Scan for the cell matching the given text and deliver its [X, Y] coordinate at center. 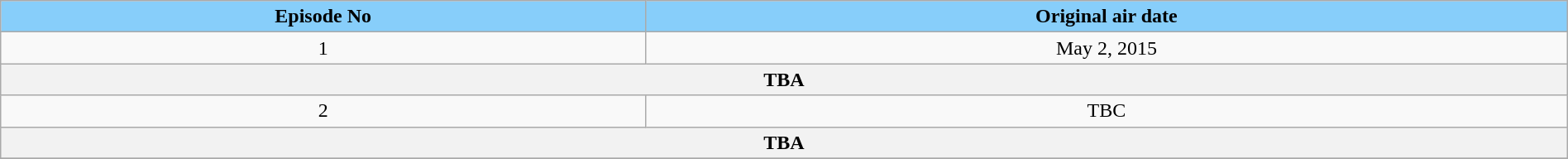
May 2, 2015 [1107, 48]
TBC [1107, 111]
1 [323, 48]
Original air date [1107, 17]
2 [323, 111]
Episode No [323, 17]
